Search for the cell housing the specified text and yield its (X, Y) center coordinate. 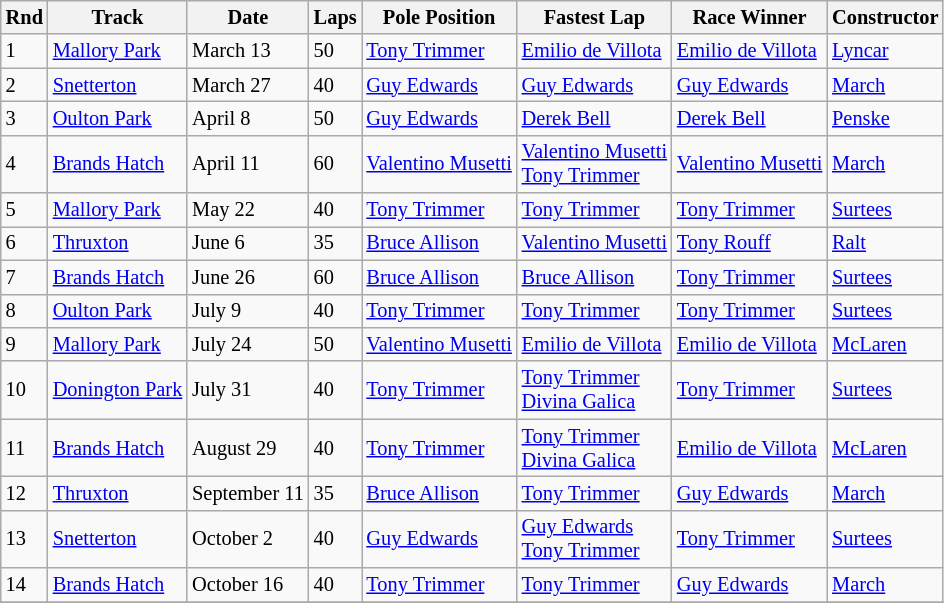
Valentino Musetti Tony Trimmer (594, 164)
Track (118, 17)
June 26 (248, 277)
Rnd (24, 17)
October 2 (248, 539)
13 (24, 539)
14 (24, 585)
July 24 (248, 344)
Date (248, 17)
4 (24, 164)
Ralt (885, 243)
September 11 (248, 493)
1 (24, 51)
Guy Edwards Tony Trimmer (594, 539)
6 (24, 243)
October 16 (248, 585)
Fastest Lap (594, 17)
9 (24, 344)
Donington Park (118, 390)
8 (24, 311)
5 (24, 210)
3 (24, 118)
March 13 (248, 51)
11 (24, 448)
July 9 (248, 311)
July 31 (248, 390)
Penske (885, 118)
7 (24, 277)
Tony Rouff (750, 243)
Pole Position (440, 17)
12 (24, 493)
March 27 (248, 85)
August 29 (248, 448)
Laps (336, 17)
April 8 (248, 118)
Constructor (885, 17)
Race Winner (750, 17)
May 22 (248, 210)
2 (24, 85)
10 (24, 390)
June 6 (248, 243)
Lyncar (885, 51)
April 11 (248, 164)
